Return [x, y] of the center of cell containing provided text 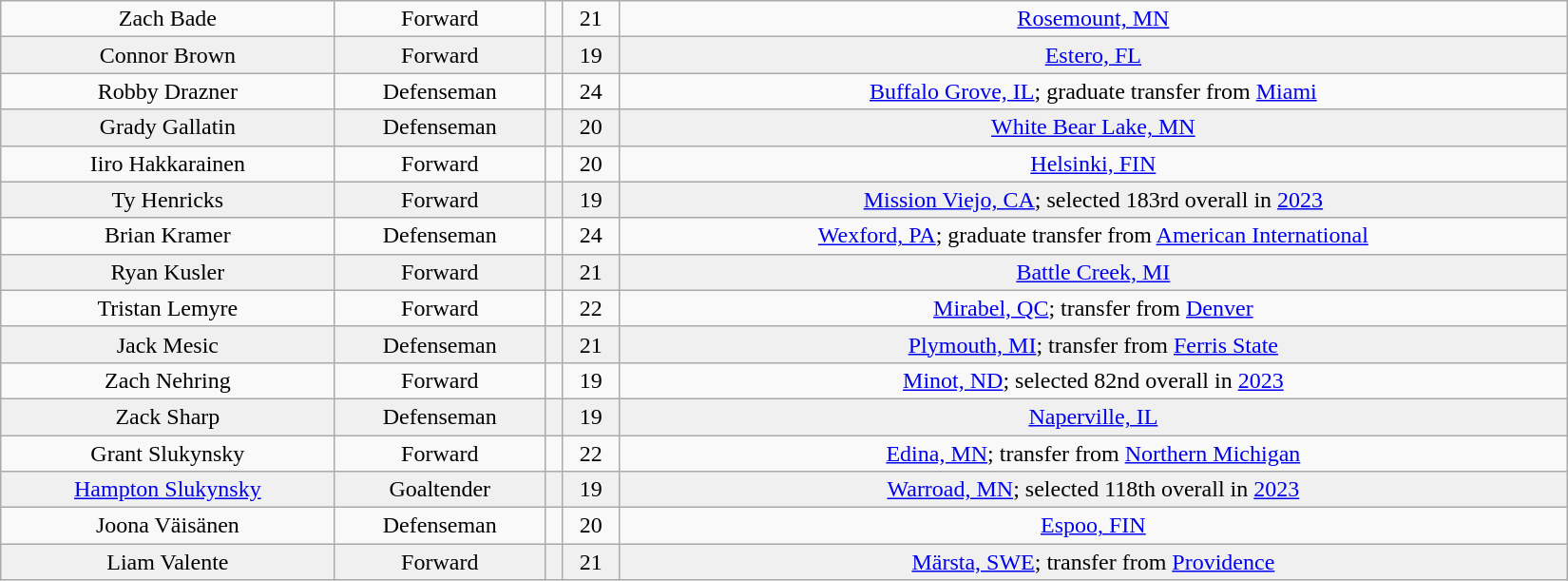
Warroad, MN; selected 118th overall in 2023 [1093, 490]
Helsinki, FIN [1093, 164]
Hampton Slukynsky [167, 490]
Brian Kramer [167, 236]
Liam Valente [167, 562]
Rosemount, MN [1093, 19]
Joona Väisänen [167, 526]
Ryan Kusler [167, 272]
Robby Drazner [167, 91]
Espoo, FIN [1093, 526]
Zack Sharp [167, 416]
Iiro Hakkarainen [167, 164]
Battle Creek, MI [1093, 272]
White Bear Lake, MN [1093, 127]
Wexford, PA; graduate transfer from American International [1093, 236]
Tristan Lemyre [167, 308]
Ty Henricks [167, 200]
Naperville, IL [1093, 416]
Plymouth, MI; transfer from Ferris State [1093, 344]
Jack Mesic [167, 344]
Grant Slukynsky [167, 454]
Märsta, SWE; transfer from Providence [1093, 562]
Mission Viejo, CA; selected 183rd overall in 2023 [1093, 200]
Connor Brown [167, 55]
Zach Bade [167, 19]
Estero, FL [1093, 55]
Mirabel, QC; transfer from Denver [1093, 308]
Zach Nehring [167, 380]
Goaltender [440, 490]
Grady Gallatin [167, 127]
Edina, MN; transfer from Northern Michigan [1093, 454]
Buffalo Grove, IL; graduate transfer from Miami [1093, 91]
Minot, ND; selected 82nd overall in 2023 [1093, 380]
